Pinpoint the cell where the given text exists, returning its (x, y) midpoint coordinate. 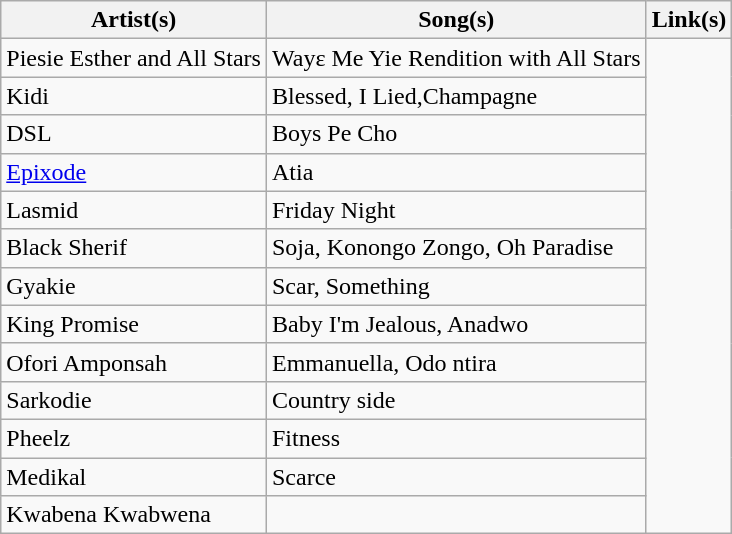
Fitness (456, 438)
Soja, Konongo Zongo, Oh Paradise (456, 248)
Artist(s) (134, 20)
Blessed, I Lied,Champagne (456, 96)
Atia (456, 172)
Pheelz (134, 438)
Lasmid (134, 210)
Country side (456, 400)
Wayε Me Yie Rendition with All Stars (456, 58)
Gyakie (134, 286)
Link(s) (689, 20)
Baby I'm Jealous, Anadwo (456, 324)
Boys Pe Cho (456, 134)
DSL (134, 134)
Epixode (134, 172)
Medikal (134, 477)
Piesie Esther and All Stars (134, 58)
King Promise (134, 324)
Kwabena Kwabwena (134, 515)
Emmanuella, Odo ntira (456, 362)
Friday Night (456, 210)
Ofori Amponsah (134, 362)
Sarkodie (134, 400)
Kidi (134, 96)
Song(s) (456, 20)
Scarce (456, 477)
Scar, Something (456, 286)
Black Sherif (134, 248)
